For the text-containing cell, return its midpoint in [x, y] coordinate format. 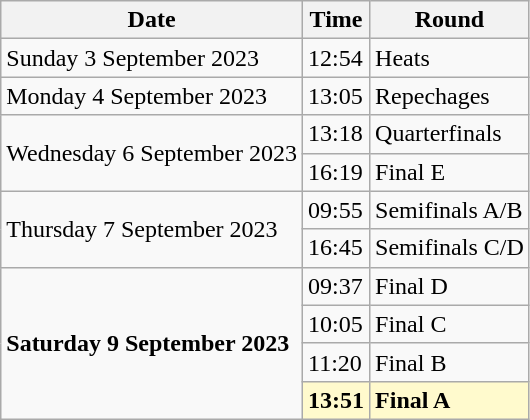
Saturday 9 September 2023 [152, 343]
Repechages [450, 96]
16:45 [336, 248]
09:37 [336, 286]
16:19 [336, 172]
12:54 [336, 58]
Monday 4 September 2023 [152, 96]
Final A [450, 400]
Final C [450, 324]
Round [450, 20]
13:05 [336, 96]
Quarterfinals [450, 134]
Semifinals C/D [450, 248]
10:05 [336, 324]
Date [152, 20]
Heats [450, 58]
13:51 [336, 400]
Sunday 3 September 2023 [152, 58]
Thursday 7 September 2023 [152, 229]
09:55 [336, 210]
Final D [450, 286]
Semifinals A/B [450, 210]
11:20 [336, 362]
13:18 [336, 134]
Time [336, 20]
Wednesday 6 September 2023 [152, 153]
Final B [450, 362]
Final E [450, 172]
